Scan for the cell matching the given text and deliver its (X, Y) coordinate at center. 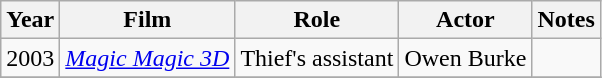
Year (30, 20)
Notes (566, 20)
Film (148, 20)
Owen Burke (466, 58)
Magic Magic 3D (148, 58)
Thief's assistant (317, 58)
Role (317, 20)
Actor (466, 20)
2003 (30, 58)
